Scan for the cell matching the given text and deliver its [x, y] coordinate at center. 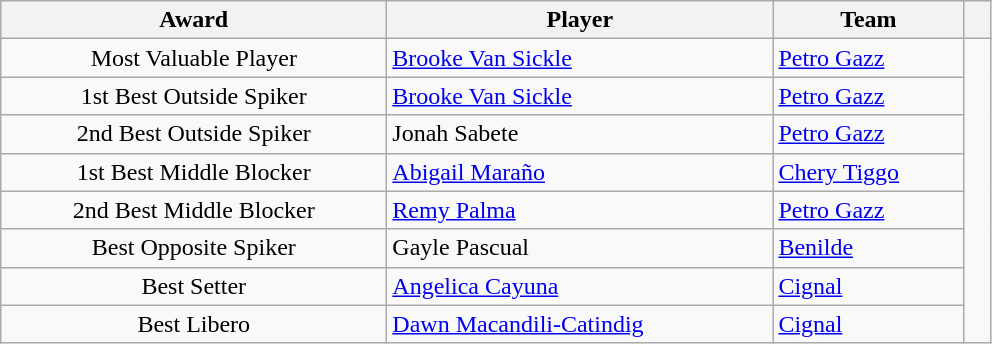
Remy Palma [580, 210]
Abigail Maraño [580, 172]
1st Best Middle Blocker [194, 172]
Angelica Cayuna [580, 286]
Team [868, 20]
1st Best Outside Spiker [194, 96]
Benilde [868, 248]
Chery Tiggo [868, 172]
Player [580, 20]
2nd Best Outside Spiker [194, 134]
Dawn Macandili-Catindig [580, 324]
Jonah Sabete [580, 134]
Most Valuable Player [194, 58]
Gayle Pascual [580, 248]
Best Libero [194, 324]
Award [194, 20]
Best Setter [194, 286]
2nd Best Middle Blocker [194, 210]
Best Opposite Spiker [194, 248]
